Scan for the cell matching the given text and deliver its [x, y] coordinate at center. 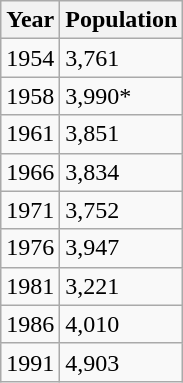
Year [30, 20]
4,010 [122, 324]
Population [122, 20]
1986 [30, 324]
3,834 [122, 172]
1966 [30, 172]
3,221 [122, 286]
1991 [30, 362]
1971 [30, 210]
3,947 [122, 248]
3,752 [122, 210]
1976 [30, 248]
3,990* [122, 96]
1961 [30, 134]
3,851 [122, 134]
3,761 [122, 58]
1958 [30, 96]
1981 [30, 286]
4,903 [122, 362]
1954 [30, 58]
